For the text-containing cell, return its midpoint in (X, Y) coordinate format. 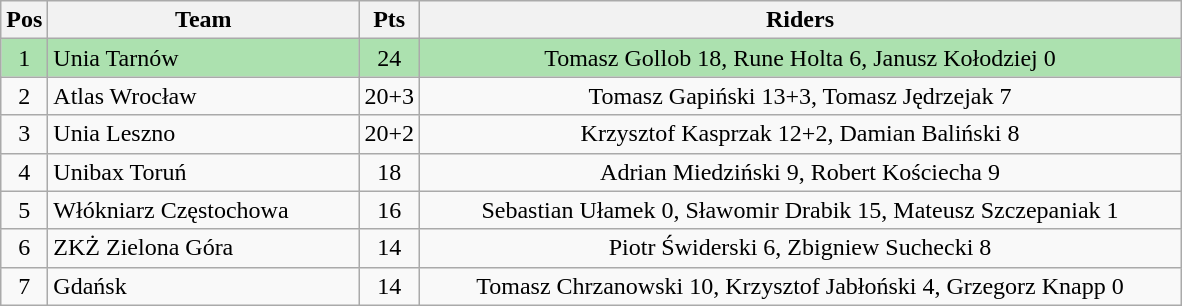
Sebastian Ułamek 0, Sławomir Drabik 15, Mateusz Szczepaniak 1 (800, 210)
20+3 (390, 96)
6 (24, 248)
1 (24, 58)
Atlas Wrocław (204, 96)
5 (24, 210)
Pts (390, 20)
Krzysztof Kasprzak 12+2, Damian Baliński 8 (800, 134)
Pos (24, 20)
Adrian Miedziński 9, Robert Kościecha 9 (800, 172)
24 (390, 58)
20+2 (390, 134)
Tomasz Chrzanowski 10, Krzysztof Jabłoński 4, Grzegorz Knapp 0 (800, 286)
7 (24, 286)
Unia Tarnów (204, 58)
3 (24, 134)
2 (24, 96)
Unia Leszno (204, 134)
Gdańsk (204, 286)
ZKŻ Zielona Góra (204, 248)
4 (24, 172)
Tomasz Gollob 18, Rune Holta 6, Janusz Kołodziej 0 (800, 58)
Team (204, 20)
16 (390, 210)
18 (390, 172)
Piotr Świderski 6, Zbigniew Suchecki 8 (800, 248)
Riders (800, 20)
Włókniarz Częstochowa (204, 210)
Unibax Toruń (204, 172)
Tomasz Gapiński 13+3, Tomasz Jędrzejak 7 (800, 96)
